Extract the (X, Y) coordinate from the center of the cell holding the provided text.  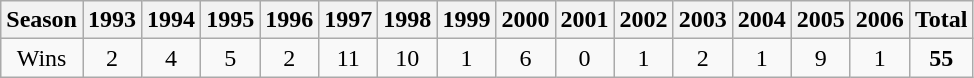
1997 (348, 20)
4 (172, 58)
1993 (112, 20)
5 (230, 58)
2001 (584, 20)
2002 (644, 20)
2005 (820, 20)
1994 (172, 20)
1996 (290, 20)
Wins (42, 58)
0 (584, 58)
1995 (230, 20)
2003 (702, 20)
1999 (466, 20)
2004 (762, 20)
10 (408, 58)
55 (941, 58)
Season (42, 20)
2000 (526, 20)
9 (820, 58)
11 (348, 58)
1998 (408, 20)
2006 (880, 20)
Total (941, 20)
6 (526, 58)
